Capture the cell that displays the provided text and extract its [x, y] central coordinate. 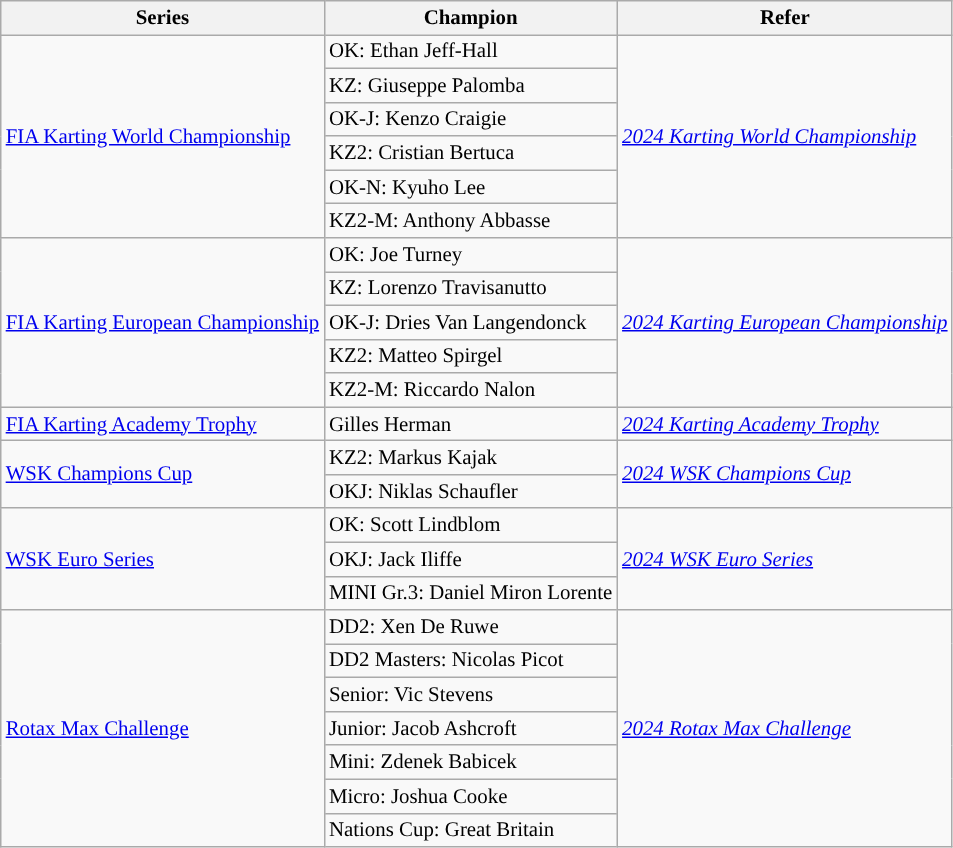
2024 WSK Euro Series [784, 559]
Micro: Joshua Cooke [470, 796]
KZ2: Cristian Bertuca [470, 153]
OK-J: Kenzo Craigie [470, 119]
KZ: Giuseppe Palomba [470, 85]
Champion [470, 18]
WSK Euro Series [162, 559]
2024 Rotax Max Challenge [784, 728]
FIA Karting World Championship [162, 136]
OK: Ethan Jeff-Hall [470, 51]
OKJ: Niklas Schaufler [470, 491]
KZ2: Matteo Spirgel [470, 356]
Senior: Vic Stevens [470, 695]
OK: Scott Lindblom [470, 525]
KZ2: Markus Kajak [470, 458]
OK-J: Dries Van Langendonck [470, 322]
Refer [784, 18]
DD2: Xen De Ruwe [470, 627]
KZ: Lorenzo Travisanutto [470, 288]
Gilles Herman [470, 424]
OK: Joe Turney [470, 255]
Mini: Zdenek Babicek [470, 762]
MINI Gr.3: Daniel Miron Lorente [470, 593]
KZ2-M: Riccardo Nalon [470, 390]
KZ2-M: Anthony Abbasse [470, 221]
Nations Cup: Great Britain [470, 830]
2024 Karting World Championship [784, 136]
Rotax Max Challenge [162, 728]
OK-N: Kyuho Lee [470, 187]
2024 Karting Academy Trophy [784, 424]
FIA Karting Academy Trophy [162, 424]
2024 WSK Champions Cup [784, 475]
WSK Champions Cup [162, 475]
FIA Karting European Championship [162, 322]
2024 Karting European Championship [784, 322]
Series [162, 18]
OKJ: Jack Iliffe [470, 559]
Junior: Jacob Ashcroft [470, 728]
DD2 Masters: Nicolas Picot [470, 661]
